Capture the cell that displays the provided text and extract its (X, Y) central coordinate. 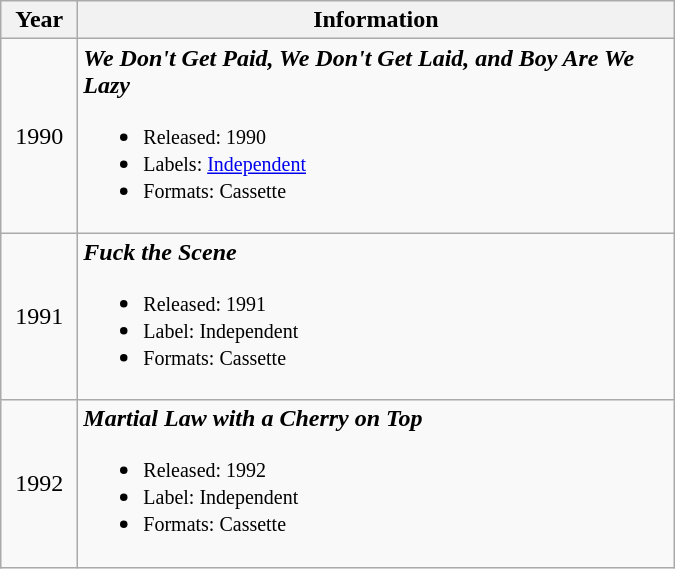
Martial Law with a Cherry on TopReleased: 1992Label: IndependentFormats: Cassette (376, 484)
We Don't Get Paid, We Don't Get Laid, and Boy Are We LazyReleased: 1990Labels: IndependentFormats: Cassette (376, 136)
Year (40, 20)
Information (376, 20)
1992 (40, 484)
Fuck the SceneReleased: 1991Label: IndependentFormats: Cassette (376, 316)
1990 (40, 136)
1991 (40, 316)
